Identify which cell holds the provided text, then report its (x, y) central coordinate. 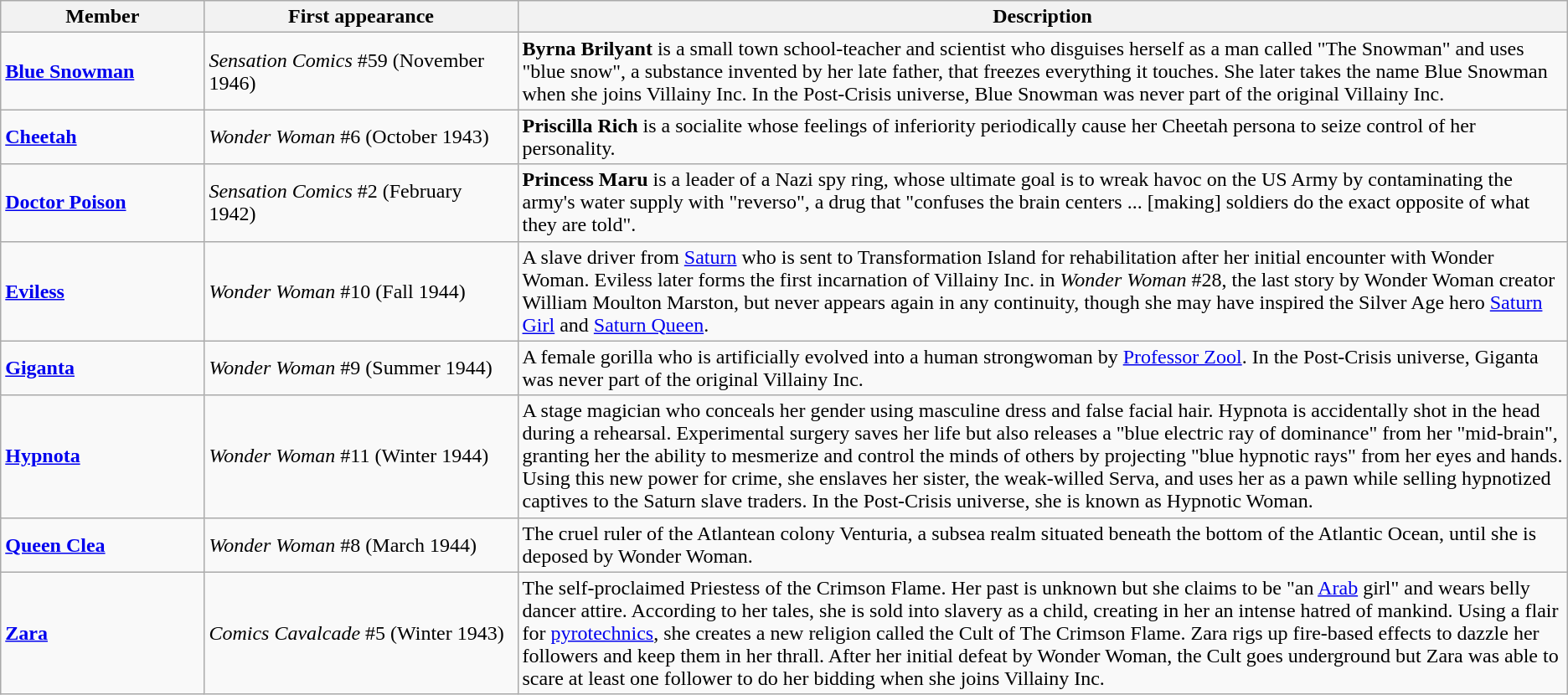
Priscilla Rich is a socialite whose feelings of inferiority periodically cause her Cheetah persona to seize control of her personality. (1042, 137)
Blue Snowman (102, 71)
Wonder Woman #11 (Winter 1944) (361, 456)
Hypnota (102, 456)
Description (1042, 17)
Member (102, 17)
Cheetah (102, 137)
Doctor Poison (102, 203)
Comics Cavalcade #5 (Winter 1943) (361, 633)
Wonder Woman #8 (March 1944) (361, 544)
Sensation Comics #59 (November 1946) (361, 71)
Eviless (102, 291)
First appearance (361, 17)
Wonder Woman #6 (October 1943) (361, 137)
Zara (102, 633)
Giganta (102, 368)
Wonder Woman #10 (Fall 1944) (361, 291)
Sensation Comics #2 (February 1942) (361, 203)
Queen Clea (102, 544)
Wonder Woman #9 (Summer 1944) (361, 368)
